Return the [x, y] coordinate for the center point of the cell that contains the specified text.  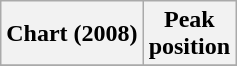
Chart (2008) [72, 34]
Peakposition [189, 34]
